Capture the cell that displays the provided text and extract its [x, y] central coordinate. 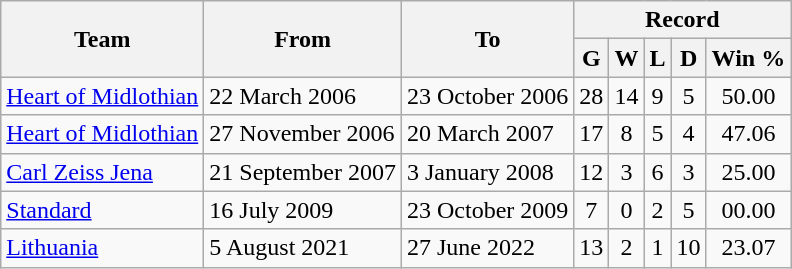
10 [688, 248]
1 [658, 248]
21 September 2007 [303, 172]
5 August 2021 [303, 248]
3 January 2008 [487, 172]
Win % [748, 58]
7 [592, 210]
4 [688, 134]
23 October 2006 [487, 96]
To [487, 39]
9 [658, 96]
27 November 2006 [303, 134]
23.07 [748, 248]
Standard [102, 210]
From [303, 39]
16 July 2009 [303, 210]
8 [626, 134]
D [688, 58]
25.00 [748, 172]
20 March 2007 [487, 134]
L [658, 58]
50.00 [748, 96]
23 October 2009 [487, 210]
W [626, 58]
00.00 [748, 210]
17 [592, 134]
28 [592, 96]
6 [658, 172]
Team [102, 39]
Carl Zeiss Jena [102, 172]
G [592, 58]
27 June 2022 [487, 248]
14 [626, 96]
12 [592, 172]
Lithuania [102, 248]
22 March 2006 [303, 96]
47.06 [748, 134]
13 [592, 248]
0 [626, 210]
Record [682, 20]
